Output the (X, Y) coordinate of the center of the cell containing the given text.  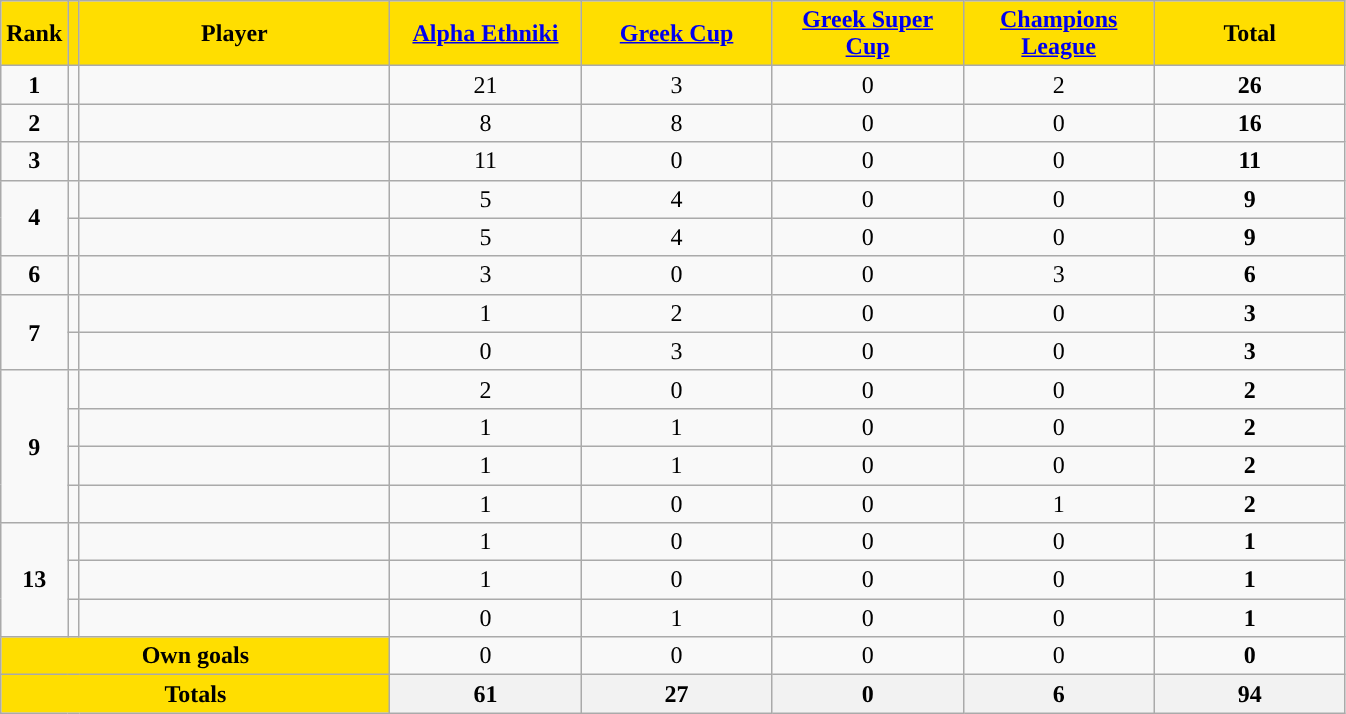
94 (1250, 694)
16 (1250, 123)
61 (486, 694)
26 (1250, 85)
7 (34, 332)
Alpha Ethniki (486, 34)
27 (676, 694)
Total (1250, 34)
21 (486, 85)
Champions League (1058, 34)
Greek Cup (676, 34)
Totals (196, 694)
Player (234, 34)
Own goals (196, 656)
13 (34, 580)
Rank (34, 34)
Greek Super Cup (868, 34)
